From the cell containing the given text, extract its center point as (X, Y) coordinate. 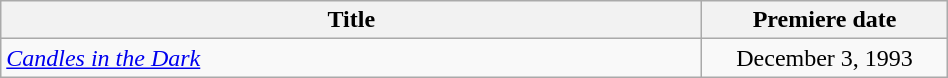
Title (352, 20)
December 3, 1993 (824, 58)
Candles in the Dark (352, 58)
Premiere date (824, 20)
